Capture the cell that displays the provided text and extract its [X, Y] central coordinate. 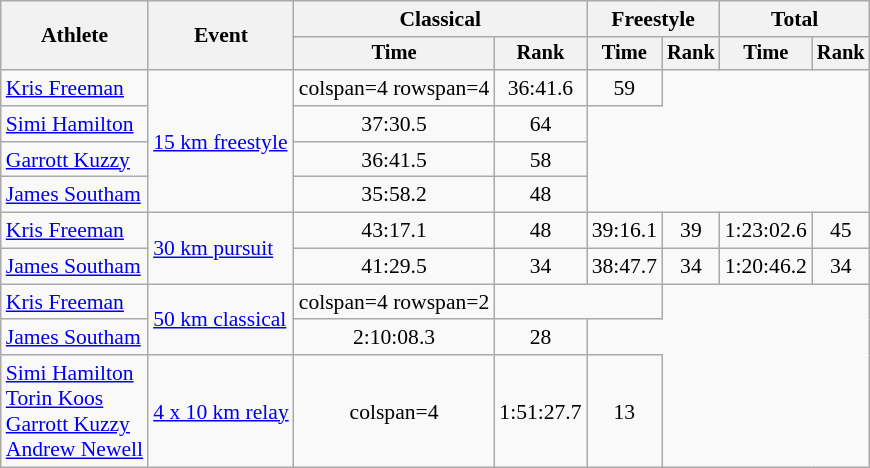
colspan=4 [394, 411]
30 km pursuit [221, 248]
4 x 10 km relay [221, 411]
35:58.2 [394, 195]
15 km freestyle [221, 141]
colspan=4 rowspan=2 [394, 302]
38:47.7 [624, 267]
50 km classical [221, 320]
Classical [440, 19]
colspan=4 rowspan=4 [394, 88]
1:23:02.6 [766, 231]
36:41.6 [540, 88]
2:10:08.3 [394, 338]
58 [540, 160]
59 [624, 88]
Simi HamiltonTorin KoosGarrott KuzzyAndrew Newell [74, 411]
1:51:27.7 [540, 411]
Freestyle [654, 19]
39:16.1 [624, 231]
43:17.1 [394, 231]
45 [841, 231]
Garrott Kuzzy [74, 160]
Athlete [74, 36]
37:30.5 [394, 124]
39 [691, 231]
41:29.5 [394, 267]
Simi Hamilton [74, 124]
36:41.5 [394, 160]
1:20:46.2 [766, 267]
28 [540, 338]
Total [795, 19]
64 [540, 124]
Event [221, 36]
13 [624, 411]
